Scan for the cell matching the given text and deliver its [x, y] coordinate at center. 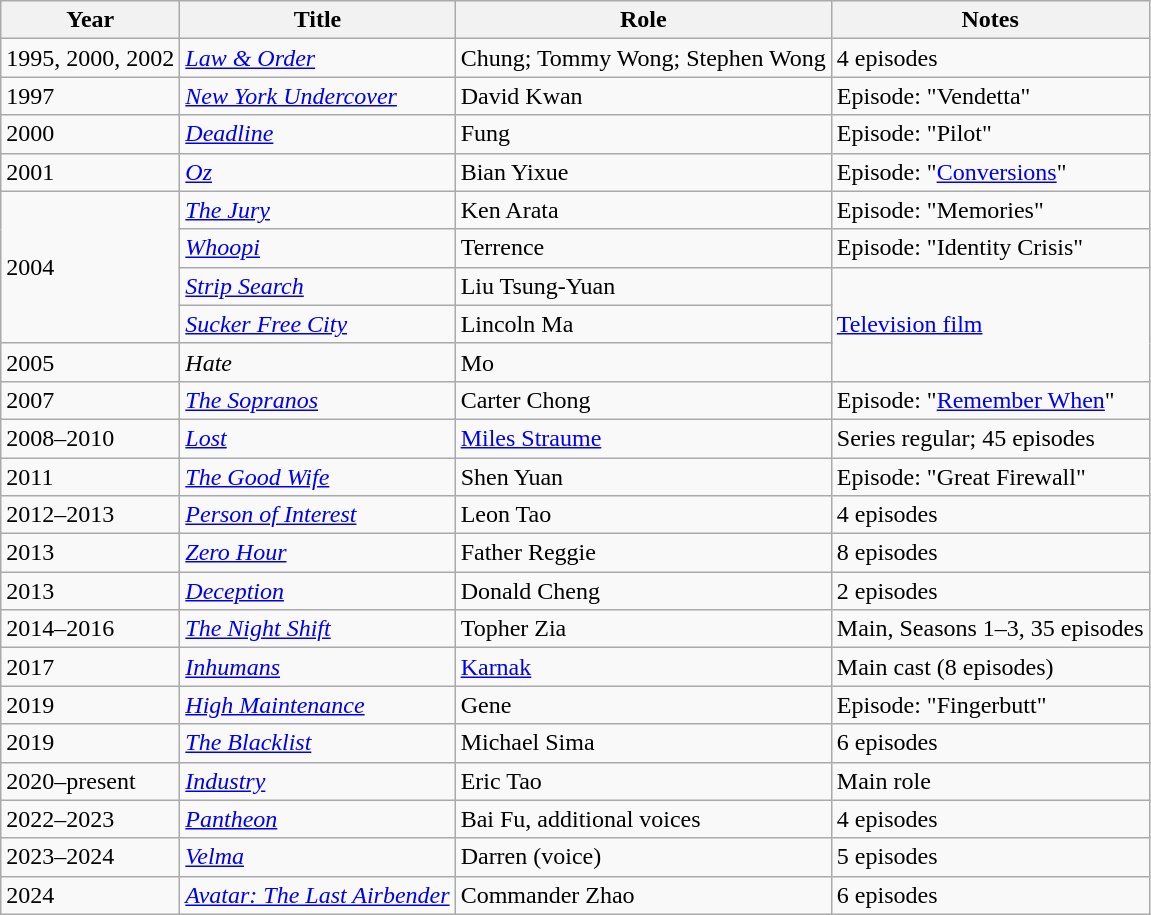
Eric Tao [643, 781]
Episode: "Remember When" [990, 400]
Fung [643, 134]
Episode: "Memories" [990, 210]
Velma [318, 857]
Bai Fu, additional voices [643, 819]
Darren (voice) [643, 857]
Law & Order [318, 58]
Role [643, 20]
Title [318, 20]
5 episodes [990, 857]
The Jury [318, 210]
Television film [990, 324]
2 episodes [990, 591]
Gene [643, 705]
Episode: "Conversions" [990, 172]
1995, 2000, 2002 [90, 58]
The Night Shift [318, 629]
Series regular; 45 episodes [990, 438]
Episode: "Pilot" [990, 134]
2000 [90, 134]
Terrence [643, 248]
The Sopranos [318, 400]
David Kwan [643, 96]
2012–2013 [90, 515]
Main role [990, 781]
Main, Seasons 1–3, 35 episodes [990, 629]
Strip Search [318, 286]
Liu Tsung-Yuan [643, 286]
The Good Wife [318, 477]
Episode: "Identity Crisis" [990, 248]
2020–present [90, 781]
Person of Interest [318, 515]
Notes [990, 20]
2005 [90, 362]
1997 [90, 96]
Mo [643, 362]
Industry [318, 781]
2014–2016 [90, 629]
Leon Tao [643, 515]
Inhumans [318, 667]
High Maintenance [318, 705]
Deadline [318, 134]
2022–2023 [90, 819]
Pantheon [318, 819]
Sucker Free City [318, 324]
Topher Zia [643, 629]
Bian Yixue [643, 172]
New York Undercover [318, 96]
Year [90, 20]
Commander Zhao [643, 895]
Deception [318, 591]
Episode: "Great Firewall" [990, 477]
Episode: "Vendetta" [990, 96]
Episode: "Fingerbutt" [990, 705]
Karnak [643, 667]
2008–2010 [90, 438]
Michael Sima [643, 743]
The Blacklist [318, 743]
2024 [90, 895]
Oz [318, 172]
Donald Cheng [643, 591]
2017 [90, 667]
2001 [90, 172]
2023–2024 [90, 857]
2004 [90, 267]
Chung; Tommy Wong; Stephen Wong [643, 58]
Main cast (8 episodes) [990, 667]
2011 [90, 477]
Hate [318, 362]
Whoopi [318, 248]
Lost [318, 438]
Shen Yuan [643, 477]
8 episodes [990, 553]
Ken Arata [643, 210]
2007 [90, 400]
Avatar: The Last Airbender [318, 895]
Zero Hour [318, 553]
Lincoln Ma [643, 324]
Father Reggie [643, 553]
Carter Chong [643, 400]
Miles Straume [643, 438]
